Return the (X, Y) coordinate for the center point of the cell that contains the specified text.  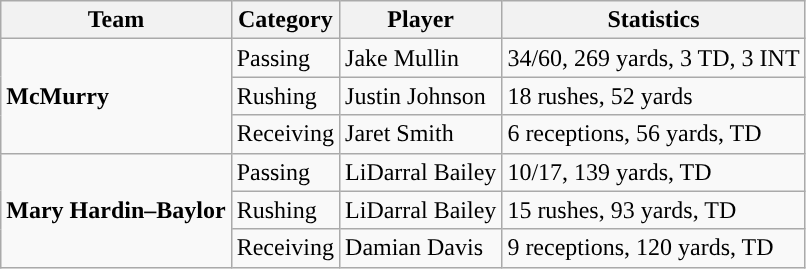
Jake Mullin (421, 58)
9 receptions, 120 yards, TD (654, 248)
Damian Davis (421, 248)
6 receptions, 56 yards, TD (654, 134)
10/17, 139 yards, TD (654, 172)
Jaret Smith (421, 134)
15 rushes, 93 yards, TD (654, 210)
18 rushes, 52 yards (654, 96)
Team (116, 20)
Mary Hardin–Baylor (116, 210)
Player (421, 20)
Justin Johnson (421, 96)
McMurry (116, 96)
Statistics (654, 20)
Category (285, 20)
34/60, 269 yards, 3 TD, 3 INT (654, 58)
